Provide the (X, Y) coordinate of the cell's center where the given text is located.  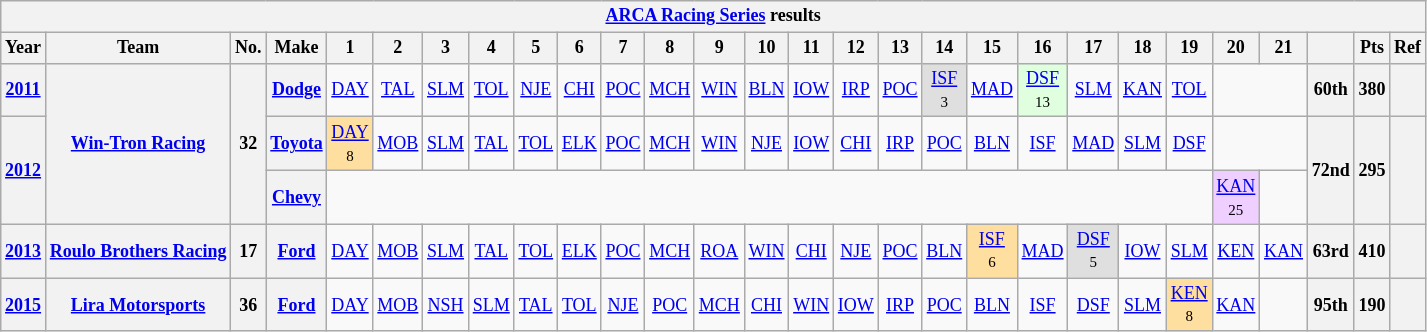
3 (446, 48)
11 (812, 48)
295 (1372, 170)
Chevy (296, 197)
Year (24, 48)
Ref (1408, 48)
60th (1330, 90)
Win-Tron Racing (138, 144)
2011 (24, 90)
32 (248, 144)
Toyota (296, 144)
190 (1372, 305)
5 (536, 48)
21 (1284, 48)
ISF6 (992, 251)
DAY8 (350, 144)
2015 (24, 305)
Lira Motorsports (138, 305)
DSF5 (1094, 251)
No. (248, 48)
8 (670, 48)
Make (296, 48)
2012 (24, 170)
ARCA Racing Series results (714, 16)
63rd (1330, 251)
ISF3 (944, 90)
Dodge (296, 90)
18 (1143, 48)
Roulo Brothers Racing (138, 251)
DSF13 (1042, 90)
19 (1189, 48)
Pts (1372, 48)
7 (623, 48)
Team (138, 48)
KAN25 (1236, 197)
12 (856, 48)
2 (398, 48)
KEN8 (1189, 305)
4 (491, 48)
10 (766, 48)
14 (944, 48)
410 (1372, 251)
72nd (1330, 170)
380 (1372, 90)
15 (992, 48)
2013 (24, 251)
9 (719, 48)
6 (579, 48)
NSH (446, 305)
KEN (1236, 251)
ROA (719, 251)
1 (350, 48)
36 (248, 305)
95th (1330, 305)
16 (1042, 48)
13 (900, 48)
20 (1236, 48)
